Return the [X, Y] coordinate for the center point of the cell that contains the specified text.  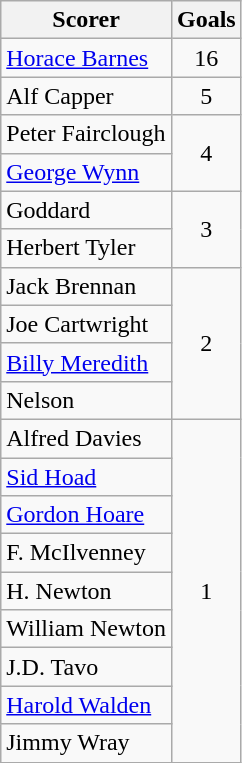
George Wynn [86, 172]
Jimmy Wray [86, 743]
William Newton [86, 629]
Alf Capper [86, 96]
5 [206, 96]
Horace Barnes [86, 58]
Herbert Tyler [86, 248]
4 [206, 153]
3 [206, 229]
F. McIlvenney [86, 553]
1 [206, 590]
Sid Hoad [86, 477]
Goddard [86, 210]
2 [206, 343]
Nelson [86, 400]
Peter Fairclough [86, 134]
H. Newton [86, 591]
Scorer [86, 20]
Gordon Hoare [86, 515]
Alfred Davies [86, 438]
Goals [206, 20]
Billy Meredith [86, 362]
Joe Cartwright [86, 324]
16 [206, 58]
Jack Brennan [86, 286]
Harold Walden [86, 705]
J.D. Tavo [86, 667]
